Scan for the cell matching the given text and deliver its (x, y) coordinate at center. 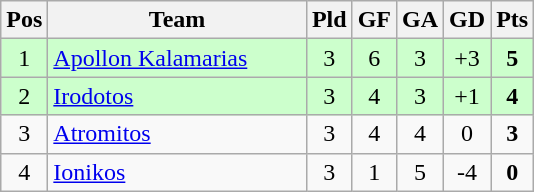
GA (420, 20)
2 (24, 96)
Pld (329, 20)
Pos (24, 20)
GF (374, 20)
GD (468, 20)
Team (178, 20)
+3 (468, 58)
Irodotos (178, 96)
-4 (468, 172)
+1 (468, 96)
Ionikos (178, 172)
Apollon Kalamarias (178, 58)
Atromitos (178, 134)
6 (374, 58)
Pts (512, 20)
